Search for the cell housing the specified text and yield its [X, Y] center coordinate. 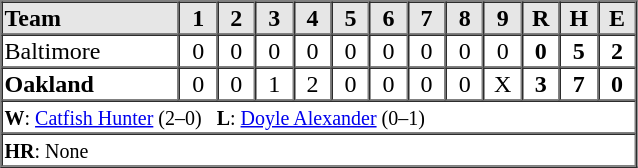
X [503, 84]
8 [465, 18]
W: Catfish Hunter (2–0) L: Doyle Alexander (0–1) [319, 116]
6 [388, 18]
E [617, 18]
H [579, 18]
Baltimore [91, 50]
R [541, 18]
Oakland [91, 84]
HR: None [319, 150]
4 [312, 18]
Team [91, 18]
9 [503, 18]
